Determine the (x, y) coordinate at the center of the cell enclosing the given text.  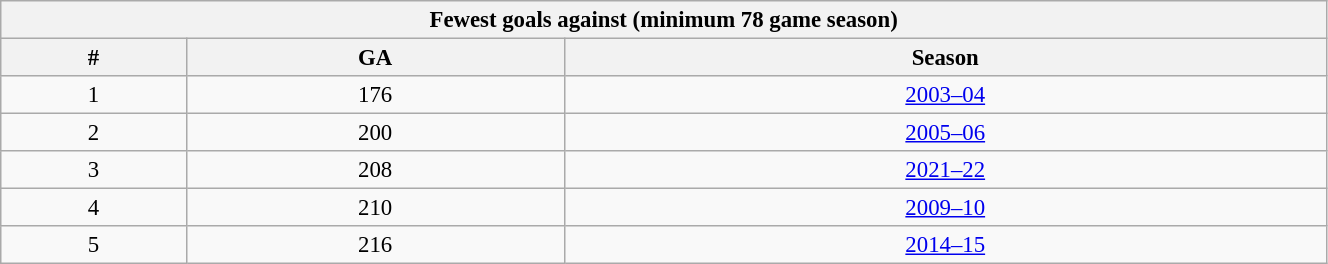
176 (375, 95)
4 (94, 208)
Fewest goals against (minimum 78 game season) (664, 20)
2014–15 (945, 245)
210 (375, 208)
# (94, 58)
5 (94, 245)
GA (375, 58)
216 (375, 245)
2009–10 (945, 208)
2005–06 (945, 133)
208 (375, 170)
Season (945, 58)
3 (94, 170)
200 (375, 133)
1 (94, 95)
2021–22 (945, 170)
2003–04 (945, 95)
2 (94, 133)
